From the cell containing the given text, extract its center point as (X, Y) coordinate. 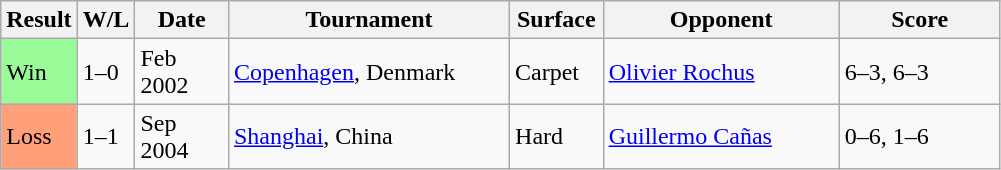
Result (39, 20)
W/L (106, 20)
1–1 (106, 136)
Sep 2004 (182, 136)
Olivier Rochus (721, 72)
6–3, 6–3 (920, 72)
Tournament (368, 20)
1–0 (106, 72)
Score (920, 20)
Shanghai, China (368, 136)
Loss (39, 136)
Surface (557, 20)
0–6, 1–6 (920, 136)
Guillermo Cañas (721, 136)
Carpet (557, 72)
Opponent (721, 20)
Hard (557, 136)
Feb 2002 (182, 72)
Copenhagen, Denmark (368, 72)
Win (39, 72)
Date (182, 20)
